Identify which cell holds the provided text, then report its [x, y] central coordinate. 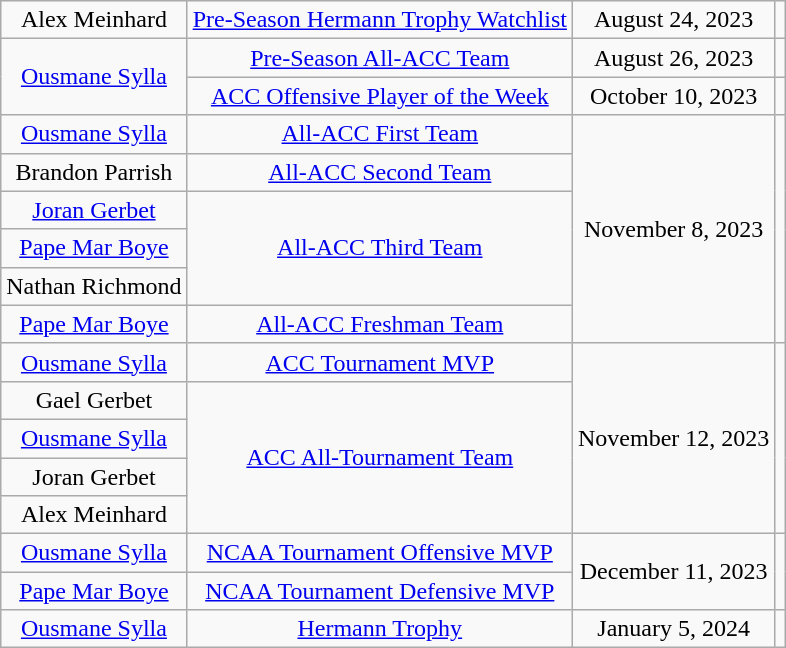
Nathan Richmond [94, 286]
All-ACC Second Team [380, 172]
October 10, 2023 [673, 96]
Gael Gerbet [94, 400]
Pre-Season All-ACC Team [380, 58]
December 11, 2023 [673, 572]
All-ACC First Team [380, 134]
August 26, 2023 [673, 58]
January 5, 2024 [673, 629]
November 12, 2023 [673, 438]
ACC Offensive Player of the Week [380, 96]
NCAA Tournament Offensive MVP [380, 553]
Brandon Parrish [94, 172]
Hermann Trophy [380, 629]
November 8, 2023 [673, 229]
Pre-Season Hermann Trophy Watchlist [380, 20]
NCAA Tournament Defensive MVP [380, 591]
ACC Tournament MVP [380, 362]
All-ACC Third Team [380, 248]
All-ACC Freshman Team [380, 324]
ACC All-Tournament Team [380, 457]
August 24, 2023 [673, 20]
